Find where the given text appears and provide that cell's center as (X, Y) coordinate. 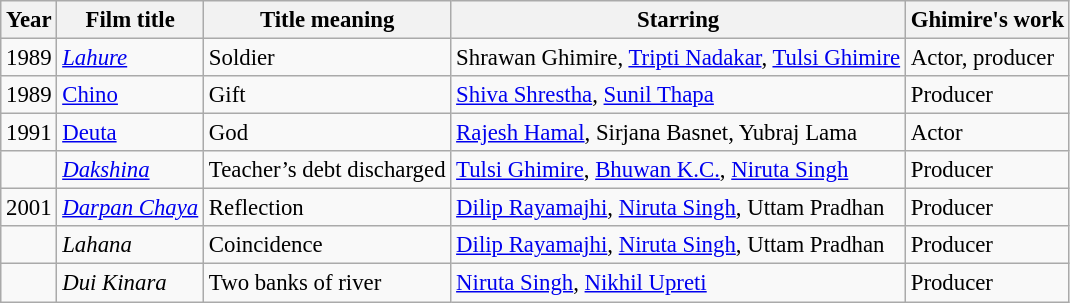
Ghimire's work (987, 20)
Shrawan Ghimire, Tripti Nadakar, Tulsi Ghimire (678, 58)
Reflection (328, 208)
Niruta Singh, Nikhil Upreti (678, 283)
Coincidence (328, 245)
Soldier (328, 58)
Gift (328, 95)
Teacher’s debt discharged (328, 170)
Starring (678, 20)
Tulsi Ghimire, Bhuwan K.C., Niruta Singh (678, 170)
God (328, 133)
Rajesh Hamal, Sirjana Basnet, Yubraj Lama (678, 133)
Title meaning (328, 20)
Two banks of river (328, 283)
Actor, producer (987, 58)
Darpan Chaya (130, 208)
Dui Kinara (130, 283)
Lahana (130, 245)
Dakshina (130, 170)
Year (29, 20)
2001 (29, 208)
Lahure (130, 58)
1991 (29, 133)
Actor (987, 133)
Deuta (130, 133)
Chino (130, 95)
Shiva Shrestha, Sunil Thapa (678, 95)
Film title (130, 20)
